Return [x, y] of the center of cell containing provided text 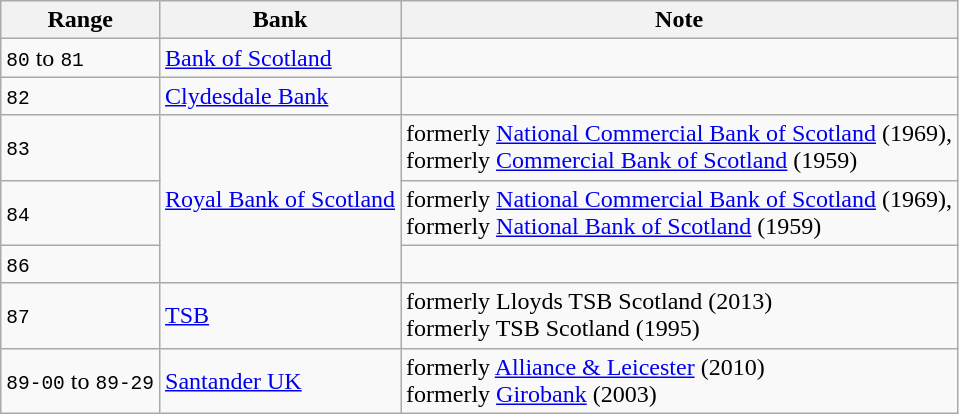
formerly Alliance & Leicester (2010)formerly Girobank (2003) [680, 380]
83 [80, 148]
80 to 81 [80, 58]
86 [80, 264]
Royal Bank of Scotland [280, 199]
Bank [280, 20]
TSB [280, 316]
82 [80, 96]
formerly Lloyds TSB Scotland (2013) formerly TSB Scotland (1995) [680, 316]
Note [680, 20]
84 [80, 212]
87 [80, 316]
Range [80, 20]
formerly National Commercial Bank of Scotland (1969),formerly Commercial Bank of Scotland (1959) [680, 148]
89-00 to 89-29 [80, 380]
Santander UK [280, 380]
Clydesdale Bank [280, 96]
Bank of Scotland [280, 58]
formerly National Commercial Bank of Scotland (1969),formerly National Bank of Scotland (1959) [680, 212]
